Determine the [X, Y] coordinate at the center of the cell enclosing the given text.  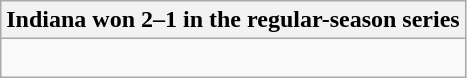
Indiana won 2–1 in the regular-season series [233, 20]
